Pinpoint the cell where the given text exists, returning its [x, y] midpoint coordinate. 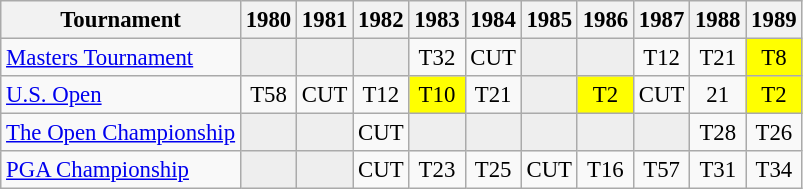
21 [718, 95]
Masters Tournament [121, 58]
PGA Championship [121, 170]
1989 [774, 20]
T10 [437, 95]
T25 [493, 170]
The Open Championship [121, 133]
1986 [605, 20]
T32 [437, 58]
T31 [718, 170]
T8 [774, 58]
1982 [381, 20]
1980 [268, 20]
T34 [774, 170]
T58 [268, 95]
1981 [325, 20]
T28 [718, 133]
1987 [661, 20]
1983 [437, 20]
T16 [605, 170]
1985 [549, 20]
T26 [774, 133]
U.S. Open [121, 95]
T23 [437, 170]
T57 [661, 170]
1984 [493, 20]
Tournament [121, 20]
1988 [718, 20]
